Extract the (X, Y) coordinate from the center of the cell holding the provided text.  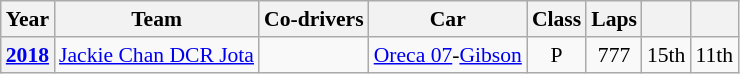
15th (666, 55)
Year (28, 19)
11th (714, 55)
Team (156, 19)
Co-drivers (314, 19)
P (556, 55)
Jackie Chan DCR Jota (156, 55)
Oreca 07-Gibson (448, 55)
Laps (614, 19)
777 (614, 55)
Class (556, 19)
2018 (28, 55)
Car (448, 19)
